Return (x, y) of the center of cell containing provided text 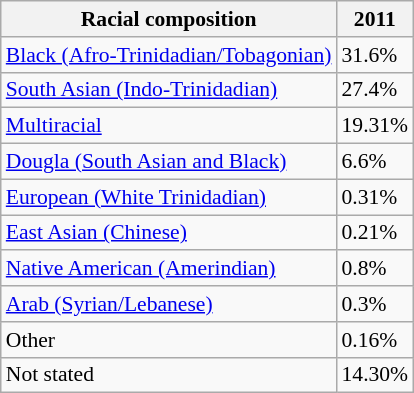
14.30% (374, 375)
Native American (Amerindian) (169, 269)
19.31% (374, 126)
31.6% (374, 55)
Multiracial (169, 126)
27.4% (374, 90)
Not stated (169, 375)
Black (Afro-Trinidadian/Tobagonian) (169, 55)
Other (169, 340)
0.21% (374, 233)
Dougla (South Asian and Black) (169, 162)
0.31% (374, 197)
0.3% (374, 304)
0.16% (374, 340)
European (White Trinidadian) (169, 197)
0.8% (374, 269)
2011 (374, 19)
6.6% (374, 162)
Arab (Syrian/Lebanese) (169, 304)
South Asian (Indo-Trinidadian) (169, 90)
East Asian (Chinese) (169, 233)
Racial composition (169, 19)
